Pinpoint the cell where the given text exists, returning its (X, Y) midpoint coordinate. 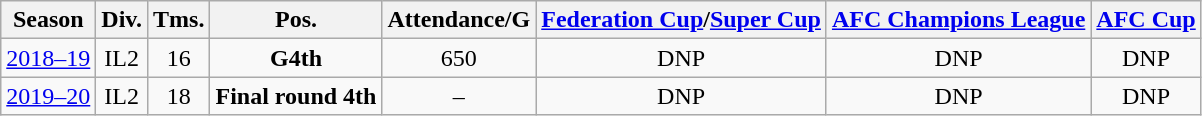
18 (179, 96)
Pos. (296, 20)
2018–19 (48, 58)
16 (179, 58)
– (459, 96)
AFC Cup (1146, 20)
AFC Champions League (958, 20)
G4th (296, 58)
2019–20 (48, 96)
Federation Cup/Super Cup (682, 20)
Tms. (179, 20)
Season (48, 20)
Attendance/G (459, 20)
650 (459, 58)
Final round 4th (296, 96)
Div. (122, 20)
